Search for the cell housing the specified text and yield its [X, Y] center coordinate. 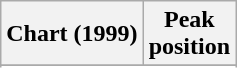
Peakposition [189, 34]
Chart (1999) [72, 34]
